Search for the cell housing the specified text and yield its (X, Y) center coordinate. 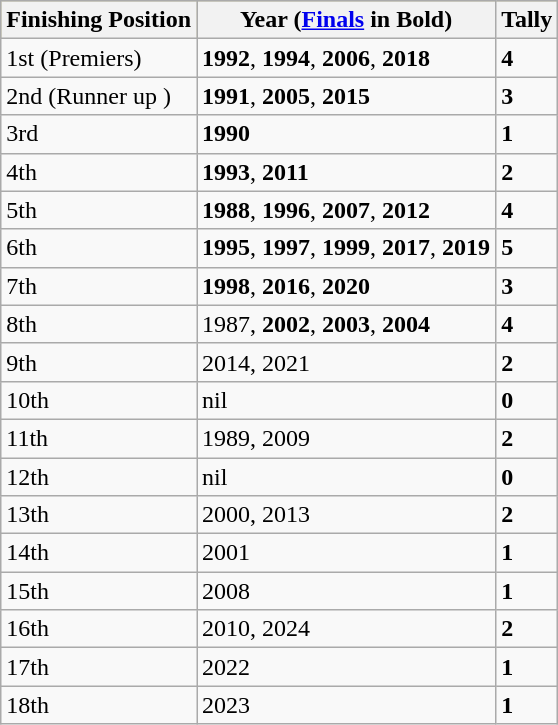
3rd (99, 134)
1st (Premiers) (99, 58)
2022 (346, 667)
Tally (527, 20)
2nd (Runner up ) (99, 96)
5 (527, 248)
15th (99, 591)
1991, 2005, 2015 (346, 96)
1995, 1997, 1999, 2017, 2019 (346, 248)
4th (99, 172)
1992, 1994, 2006, 2018 (346, 58)
12th (99, 477)
11th (99, 438)
9th (99, 362)
1989, 2009 (346, 438)
16th (99, 629)
1990 (346, 134)
14th (99, 553)
Year (Finals in Bold) (346, 20)
7th (99, 286)
Finishing Position (99, 20)
2023 (346, 705)
1988, 1996, 2007, 2012 (346, 210)
6th (99, 248)
18th (99, 705)
2014, 2021 (346, 362)
2008 (346, 591)
1993, 2011 (346, 172)
8th (99, 324)
5th (99, 210)
10th (99, 400)
13th (99, 515)
17th (99, 667)
1998, 2016, 2020 (346, 286)
2010, 2024 (346, 629)
2000, 2013 (346, 515)
2001 (346, 553)
1987, 2002, 2003, 2004 (346, 324)
